For the text-containing cell, return its midpoint in (x, y) coordinate format. 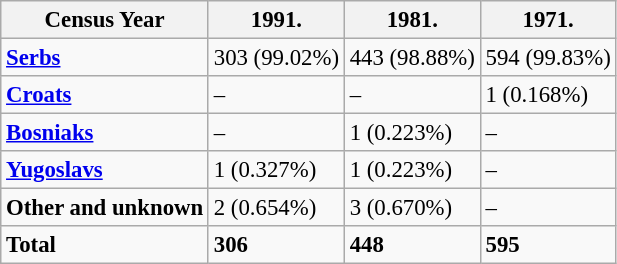
Other and unknown (105, 208)
595 (548, 245)
303 (99.02%) (276, 58)
1 (0.327%) (276, 170)
Croats (105, 95)
448 (412, 245)
3 (0.670%) (412, 208)
1991. (276, 20)
Total (105, 245)
Yugoslavs (105, 170)
2 (0.654%) (276, 208)
1981. (412, 20)
1 (0.168%) (548, 95)
306 (276, 245)
Census Year (105, 20)
594 (99.83%) (548, 58)
Serbs (105, 58)
1971. (548, 20)
443 (98.88%) (412, 58)
Bosniaks (105, 133)
